Pinpoint the cell where the given text exists, returning its (X, Y) midpoint coordinate. 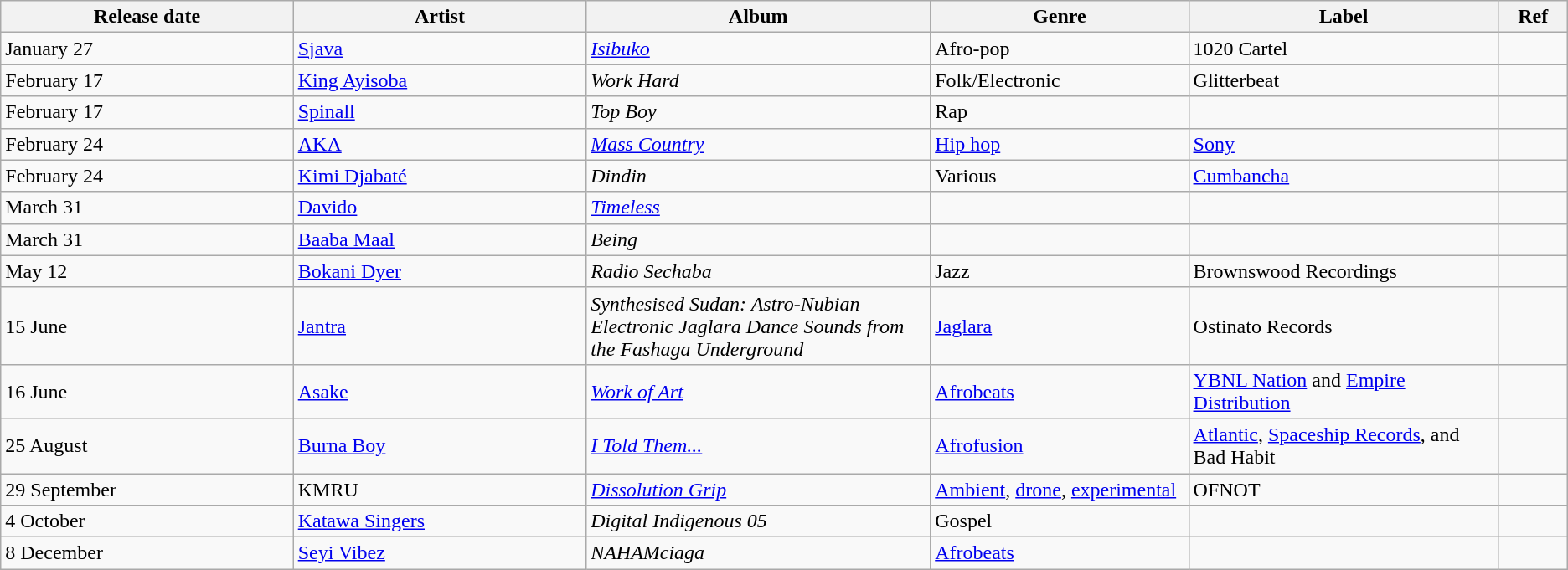
Jantra (439, 326)
Atlantic, Spaceship Records, and Bad Habit (1344, 445)
4 October (147, 521)
January 27 (147, 49)
Label (1344, 17)
Mass Country (759, 144)
Dindin (759, 176)
I Told Them... (759, 445)
Ref (1533, 17)
Various (1060, 176)
1020 Cartel (1344, 49)
Kimi Djabaté (439, 176)
Jazz (1060, 271)
8 December (147, 553)
NAHAMciaga (759, 553)
May 12 (147, 271)
Burna Boy (439, 445)
Synthesised Sudan: Astro-Nubian Electronic Jaglara Dance Sounds from the Fashaga Underground (759, 326)
Release date (147, 17)
Timeless (759, 208)
Afrofusion (1060, 445)
Work of Art (759, 392)
Afro-pop (1060, 49)
Digital Indigenous 05 (759, 521)
Seyi Vibez (439, 553)
AKA (439, 144)
Baaba Maal (439, 239)
Genre (1060, 17)
YBNL Nation and Empire Distribution (1344, 392)
Rap (1060, 112)
Asake (439, 392)
Top Boy (759, 112)
Spinall (439, 112)
Ambient, drone, experimental (1060, 490)
Glitterbeat (1344, 80)
15 June (147, 326)
Bokani Dyer (439, 271)
Work Hard (759, 80)
Gospel (1060, 521)
Hip hop (1060, 144)
29 September (147, 490)
Jaglara (1060, 326)
KMRU (439, 490)
25 August (147, 445)
Artist (439, 17)
Dissolution Grip (759, 490)
OFNOT (1344, 490)
Album (759, 17)
King Ayisoba (439, 80)
Sony (1344, 144)
Brownswood Recordings (1344, 271)
Sjava (439, 49)
Folk/Electronic (1060, 80)
16 June (147, 392)
Davido (439, 208)
Being (759, 239)
Cumbancha (1344, 176)
Isibuko (759, 49)
Ostinato Records (1344, 326)
Katawa Singers (439, 521)
Radio Sechaba (759, 271)
